Return (X, Y) of the center of cell containing provided text 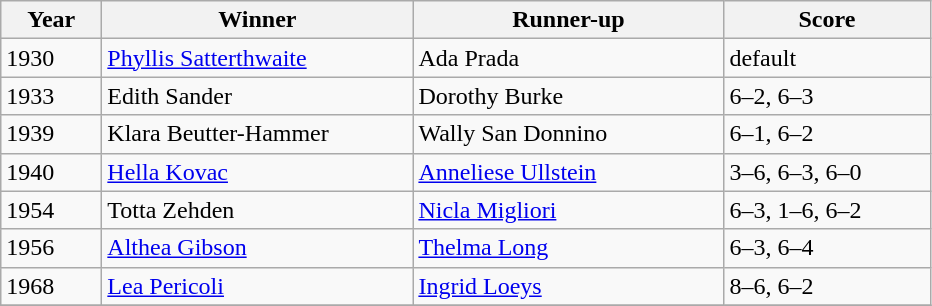
Hella Kovac (258, 172)
Wally San Donnino (568, 134)
Anneliese Ullstein (568, 172)
1930 (52, 58)
Lea Pericoli (258, 286)
Klara Beutter-Hammer (258, 134)
Ada Prada (568, 58)
Score (827, 20)
Ingrid Loeys (568, 286)
1968 (52, 286)
8–6, 6–2 (827, 286)
Runner-up (568, 20)
1939 (52, 134)
6–3, 1–6, 6–2 (827, 210)
Nicla Migliori (568, 210)
default (827, 58)
1933 (52, 96)
6–2, 6–3 (827, 96)
6–3, 6–4 (827, 248)
1956 (52, 248)
Winner (258, 20)
Edith Sander (258, 96)
Thelma Long (568, 248)
Dorothy Burke (568, 96)
3–6, 6–3, 6–0 (827, 172)
6–1, 6–2 (827, 134)
1940 (52, 172)
Year (52, 20)
Phyllis Satterthwaite (258, 58)
1954 (52, 210)
Althea Gibson (258, 248)
Totta Zehden (258, 210)
